Locate the cell with the specified text and output its (X, Y) center coordinate. 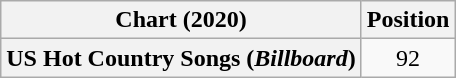
Chart (2020) (181, 20)
Position (408, 20)
92 (408, 58)
US Hot Country Songs (Billboard) (181, 58)
